Detect which cell encompasses the target text, then output its (x, y) center coordinate. 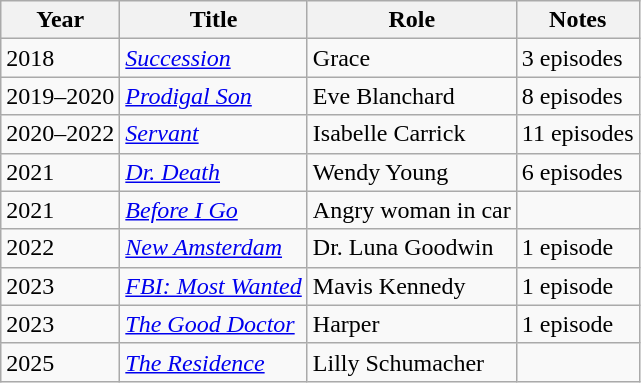
Servant (214, 134)
Year (60, 20)
2019–2020 (60, 96)
8 episodes (578, 96)
3 episodes (578, 58)
2025 (60, 362)
Eve Blanchard (412, 96)
Before I Go (214, 210)
New Amsterdam (214, 248)
Notes (578, 20)
Isabelle Carrick (412, 134)
2022 (60, 248)
Role (412, 20)
2020–2022 (60, 134)
Wendy Young (412, 172)
Prodigal Son (214, 96)
Mavis Kennedy (412, 286)
Grace (412, 58)
FBI: Most Wanted (214, 286)
Harper (412, 324)
Lilly Schumacher (412, 362)
Succession (214, 58)
2018 (60, 58)
Title (214, 20)
Dr. Death (214, 172)
Dr. Luna Goodwin (412, 248)
The Good Doctor (214, 324)
Angry woman in car (412, 210)
6 episodes (578, 172)
11 episodes (578, 134)
The Residence (214, 362)
